Identify which cell holds the provided text, then report its (x, y) central coordinate. 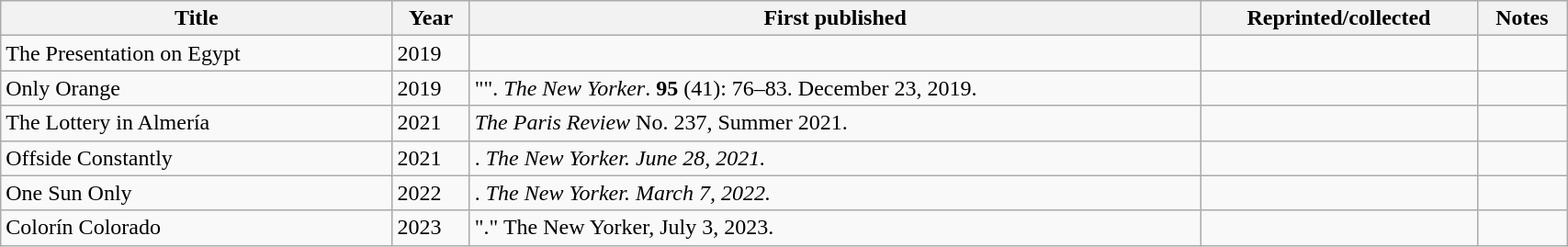
Colorín Colorado (197, 228)
The Presentation on Egypt (197, 53)
"." The New Yorker, July 3, 2023. (835, 228)
Reprinted/collected (1339, 18)
The Lottery in Almería (197, 123)
"". The New Yorker. 95 (41): 76–83. December 23, 2019. (835, 88)
The Paris Review No. 237, Summer 2021. (835, 123)
Year (431, 18)
Only Orange (197, 88)
Title (197, 18)
. The New Yorker. June 28, 2021. (835, 158)
Offside Constantly (197, 158)
Notes (1522, 18)
First published (835, 18)
One Sun Only (197, 193)
2022 (431, 193)
2023 (431, 228)
. The New Yorker. March 7, 2022. (835, 193)
